Pinpoint the cell where the given text exists, returning its [x, y] midpoint coordinate. 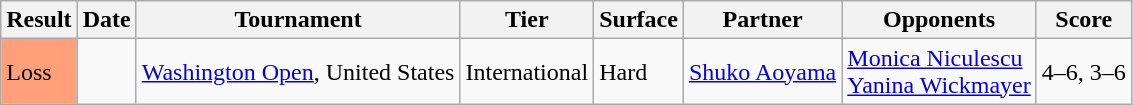
Hard [639, 72]
International [527, 72]
Monica Niculescu Yanina Wickmayer [940, 72]
Opponents [940, 20]
Partner [762, 20]
Washington Open, United States [298, 72]
Date [106, 20]
4–6, 3–6 [1084, 72]
Score [1084, 20]
Shuko Aoyama [762, 72]
Loss [39, 72]
Tournament [298, 20]
Result [39, 20]
Surface [639, 20]
Tier [527, 20]
